Search for the cell housing the specified text and yield its (x, y) center coordinate. 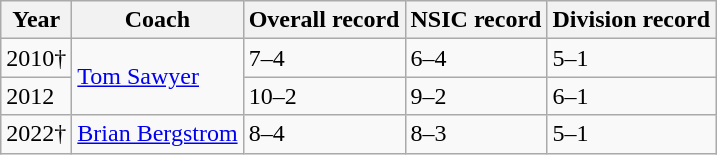
Brian Bergstrom (158, 134)
2012 (36, 96)
8–4 (324, 134)
8–3 (476, 134)
Coach (158, 20)
Year (36, 20)
6–1 (632, 96)
2022† (36, 134)
7–4 (324, 58)
NSIC record (476, 20)
Division record (632, 20)
6–4 (476, 58)
2010† (36, 58)
9–2 (476, 96)
10–2 (324, 96)
Tom Sawyer (158, 77)
Overall record (324, 20)
